Detect which cell encompasses the target text, then output its [x, y] center coordinate. 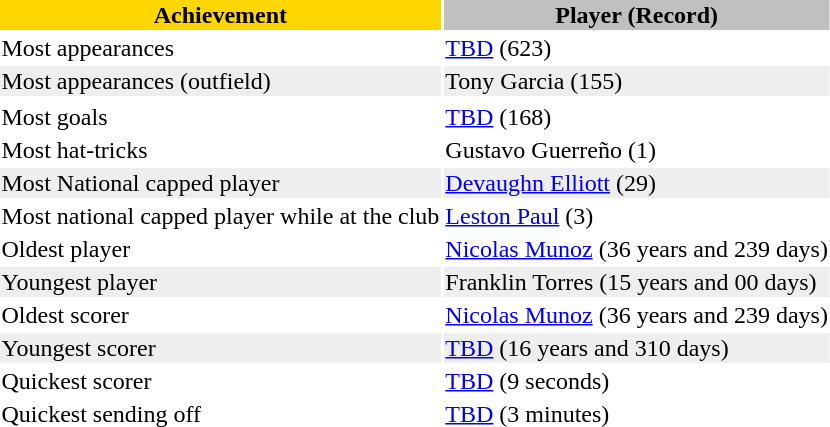
Quickest scorer [220, 381]
Gustavo Guerreño (1) [637, 150]
Franklin Torres (15 years and 00 days) [637, 282]
Oldest player [220, 249]
TBD (9 seconds) [637, 381]
Most appearances (outfield) [220, 81]
Oldest scorer [220, 315]
Most hat-tricks [220, 150]
TBD (168) [637, 117]
Most national capped player while at the club [220, 216]
Youngest player [220, 282]
Player (Record) [637, 15]
Leston Paul (3) [637, 216]
Youngest scorer [220, 348]
Tony Garcia (155) [637, 81]
TBD (16 years and 310 days) [637, 348]
TBD (623) [637, 48]
Most National capped player [220, 183]
Most goals [220, 117]
Achievement [220, 15]
Most appearances [220, 48]
Devaughn Elliott (29) [637, 183]
